Return (X, Y) of the center of cell containing provided text 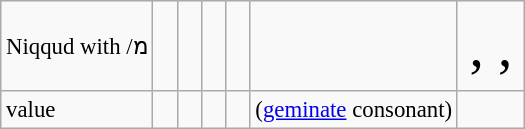
(geminate consonant) (354, 110)
Niqqud with /מ (77, 46)
value (77, 110)
, , (490, 46)
